Return the (x, y) coordinate for the center point of the cell that contains the specified text.  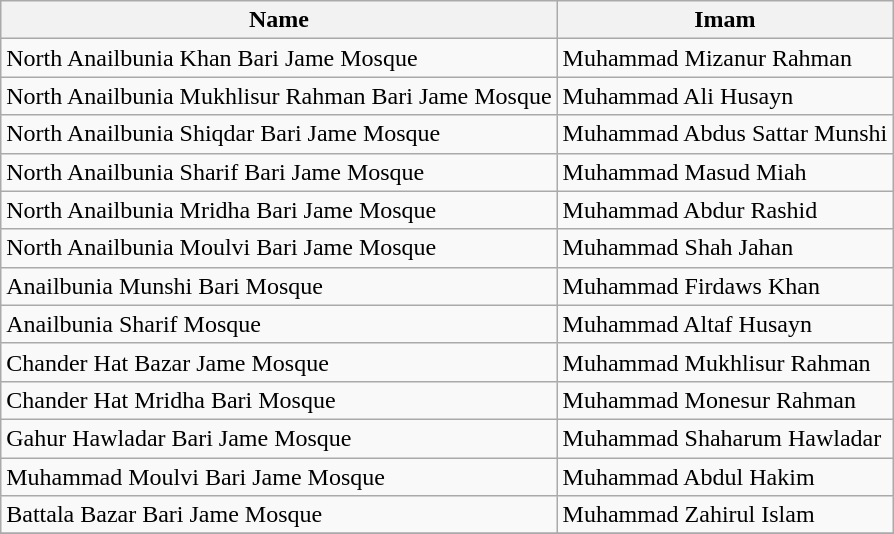
Battala Bazar Bari Jame Mosque (279, 515)
Muhammad Mukhlisur Rahman (725, 362)
North Anailbunia Mridha Bari Jame Mosque (279, 210)
Name (279, 20)
Muhammad Masud Miah (725, 172)
North Anailbunia Moulvi Bari Jame Mosque (279, 248)
North Anailbunia Mukhlisur Rahman Bari Jame Mosque (279, 96)
Chander Hat Mridha Bari Mosque (279, 400)
North Anailbunia Sharif Bari Jame Mosque (279, 172)
Muhammad Altaf Husayn (725, 324)
Muhammad Shaharum Hawladar (725, 438)
Muhammad Zahirul Islam (725, 515)
Chander Hat Bazar Jame Mosque (279, 362)
Muhammad Mizanur Rahman (725, 58)
Muhammad Ali Husayn (725, 96)
Muhammad Moulvi Bari Jame Mosque (279, 477)
Anailbunia Sharif Mosque (279, 324)
Gahur Hawladar Bari Jame Mosque (279, 438)
Muhammad Firdaws Khan (725, 286)
Muhammad Abdur Rashid (725, 210)
North Anailbunia Khan Bari Jame Mosque (279, 58)
Anailbunia Munshi Bari Mosque (279, 286)
Muhammad Shah Jahan (725, 248)
Imam (725, 20)
Muhammad Abdul Hakim (725, 477)
North Anailbunia Shiqdar Bari Jame Mosque (279, 134)
Muhammad Abdus Sattar Munshi (725, 134)
Muhammad Monesur Rahman (725, 400)
